Return the (X, Y) coordinate for the center point of the cell that contains the specified text.  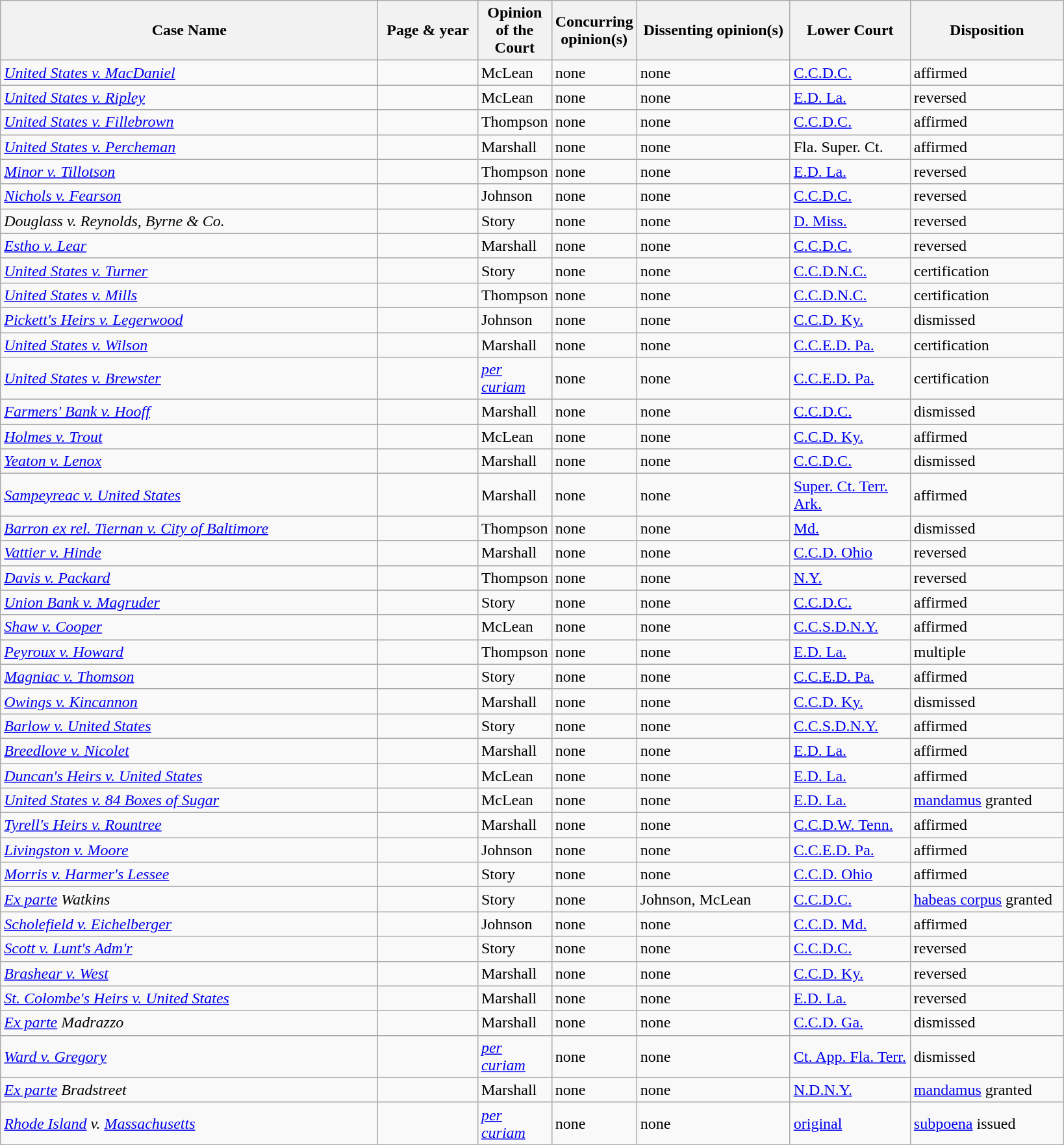
Douglass v. Reynolds, Byrne & Co. (190, 221)
United States v. Fillebrown (190, 122)
Tyrell's Heirs v. Rountree (190, 825)
N.Y. (850, 578)
Dissenting opinion(s) (713, 31)
Union Bank v. Magruder (190, 602)
St. Colombe's Heirs v. United States (190, 998)
Holmes v. Trout (190, 437)
C.C.D. Ga. (850, 1023)
United States v. Mills (190, 295)
Md. (850, 528)
Disposition (987, 31)
Breedlove v. Nicolet (190, 751)
Ex parte Madrazzo (190, 1023)
Lower Court (850, 31)
Magniac v. Thomson (190, 676)
Scott v. Lunt's Adm'r (190, 949)
Page & year (428, 31)
Case Name (190, 31)
Livingston v. Moore (190, 850)
Pickett's Heirs v. Legerwood (190, 320)
Vattier v. Hinde (190, 553)
United States v. 84 Boxes of Sugar (190, 801)
Duncan's Heirs v. United States (190, 775)
United States v. MacDaniel (190, 73)
habeas corpus granted (987, 899)
Brashear v. West (190, 973)
United States v. Wilson (190, 345)
Davis v. Packard (190, 578)
Rhode Island v. Massachusetts (190, 1123)
Peyroux v. Howard (190, 652)
N.D.N.Y. (850, 1090)
United States v. Turner (190, 270)
Yeaton v. Lenox (190, 461)
Owings v. Kincannon (190, 701)
Morris v. Harmer's Lessee (190, 875)
Shaw v. Cooper (190, 627)
Ward v. Gregory (190, 1057)
Barron ex rel. Tiernan v. City of Baltimore (190, 528)
Opinion of the Court (514, 31)
original (850, 1123)
multiple (987, 652)
Super. Ct. Terr. Ark. (850, 495)
Ex parte Bradstreet (190, 1090)
Minor v. Tillotson (190, 172)
Nichols v. Fearson (190, 196)
Sampeyreac v. United States (190, 495)
United States v. Ripley (190, 97)
Scholefield v. Eichelberger (190, 924)
Barlow v. United States (190, 726)
Johnson, McLean (713, 899)
Estho v. Lear (190, 246)
United States v. Brewster (190, 378)
United States v. Percheman (190, 147)
D. Miss. (850, 221)
Ex parte Watkins (190, 899)
Ct. App. Fla. Terr. (850, 1057)
C.C.D.W. Tenn. (850, 825)
Farmers' Bank v. Hooff (190, 412)
C.C.D. Md. (850, 924)
Concurring opinion(s) (594, 31)
subpoena issued (987, 1123)
Fla. Super. Ct. (850, 147)
